For the text-containing cell, return its midpoint in [X, Y] coordinate format. 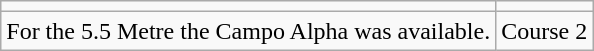
For the 5.5 Metre the Campo Alpha was available. [248, 31]
Course 2 [544, 31]
